Output the (x, y) coordinate of the center of the cell containing the given text.  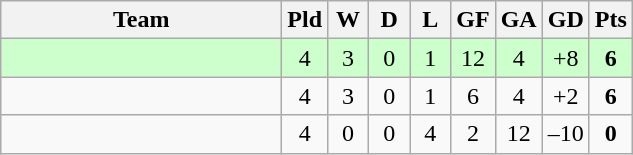
GA (518, 20)
GD (566, 20)
L (430, 20)
GF (473, 20)
D (390, 20)
W (348, 20)
+8 (566, 58)
Pts (610, 20)
+2 (566, 96)
Team (142, 20)
Pld (305, 20)
2 (473, 134)
–10 (566, 134)
